Extract the (x, y) coordinate from the center of the cell holding the provided text.  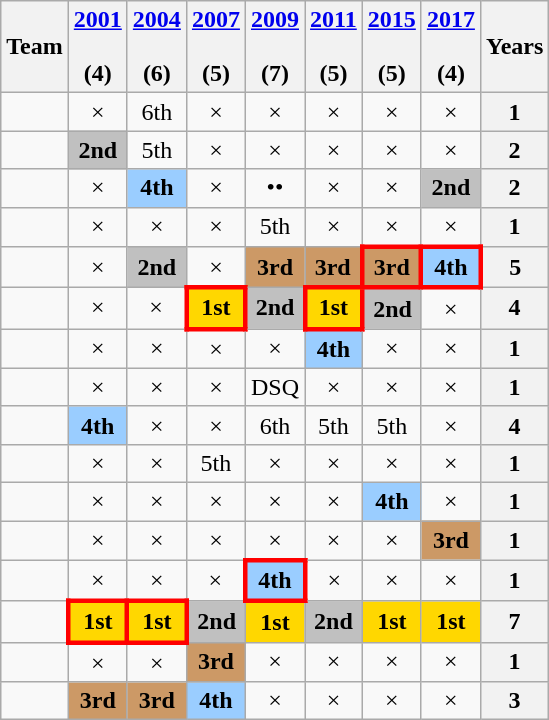
2011(5) (334, 47)
3 (514, 701)
2001(4) (98, 47)
2015(5) (392, 47)
2004(6) (156, 47)
Team (35, 47)
7 (514, 622)
2009(7) (274, 47)
5 (514, 268)
Years (514, 47)
DSQ (274, 387)
2007(5) (216, 47)
•• (274, 188)
2017(4) (450, 47)
